Scan for the cell matching the given text and deliver its (x, y) coordinate at center. 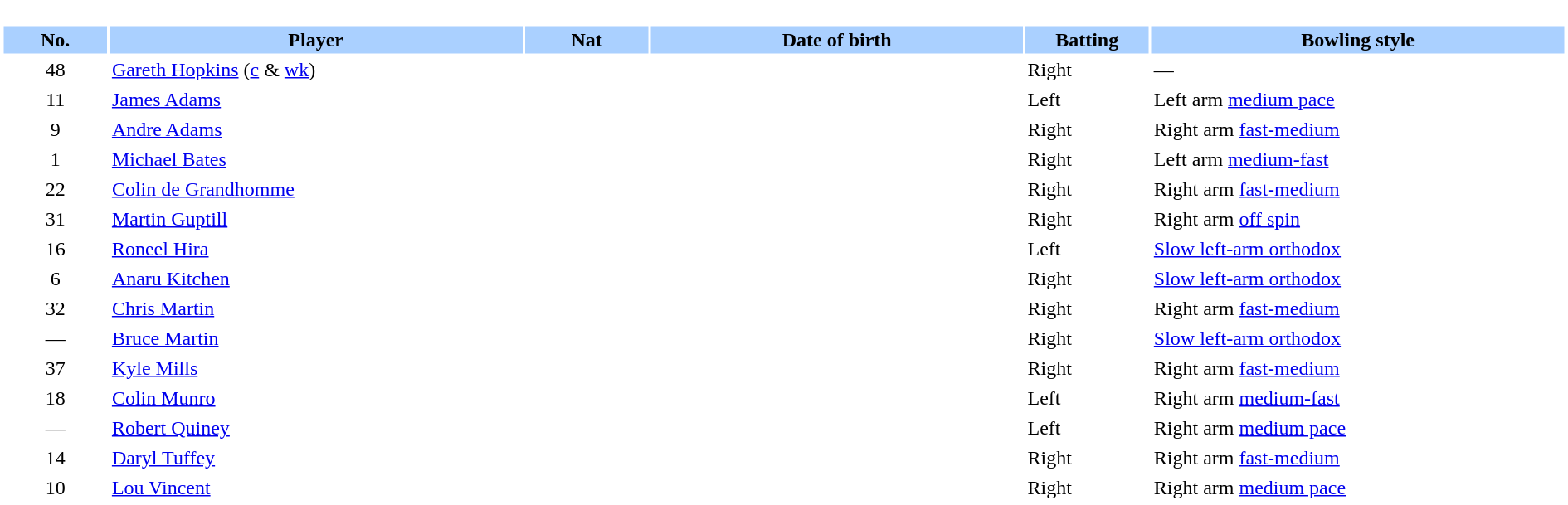
Michael Bates (316, 159)
Anaru Kitchen (316, 279)
Andre Adams (316, 129)
Gareth Hopkins (c & wk) (316, 70)
Bowling style (1358, 40)
Kyle Mills (316, 368)
Bruce Martin (316, 338)
Date of birth (837, 40)
1 (55, 159)
Colin Munro (316, 398)
James Adams (316, 100)
Player (316, 40)
Martin Guptill (316, 219)
Roneel Hira (316, 249)
Robert Quiney (316, 428)
48 (55, 70)
Chris Martin (316, 308)
32 (55, 308)
11 (55, 100)
No. (55, 40)
14 (55, 458)
10 (55, 488)
16 (55, 249)
Right arm off spin (1358, 219)
Left arm medium-fast (1358, 159)
Left arm medium pace (1358, 100)
6 (55, 279)
18 (55, 398)
Right arm medium-fast (1358, 398)
37 (55, 368)
Batting (1087, 40)
31 (55, 219)
Daryl Tuffey (316, 458)
22 (55, 189)
Lou Vincent (316, 488)
Colin de Grandhomme (316, 189)
9 (55, 129)
Nat (586, 40)
